Find where the given text appears and provide that cell's center as (X, Y) coordinate. 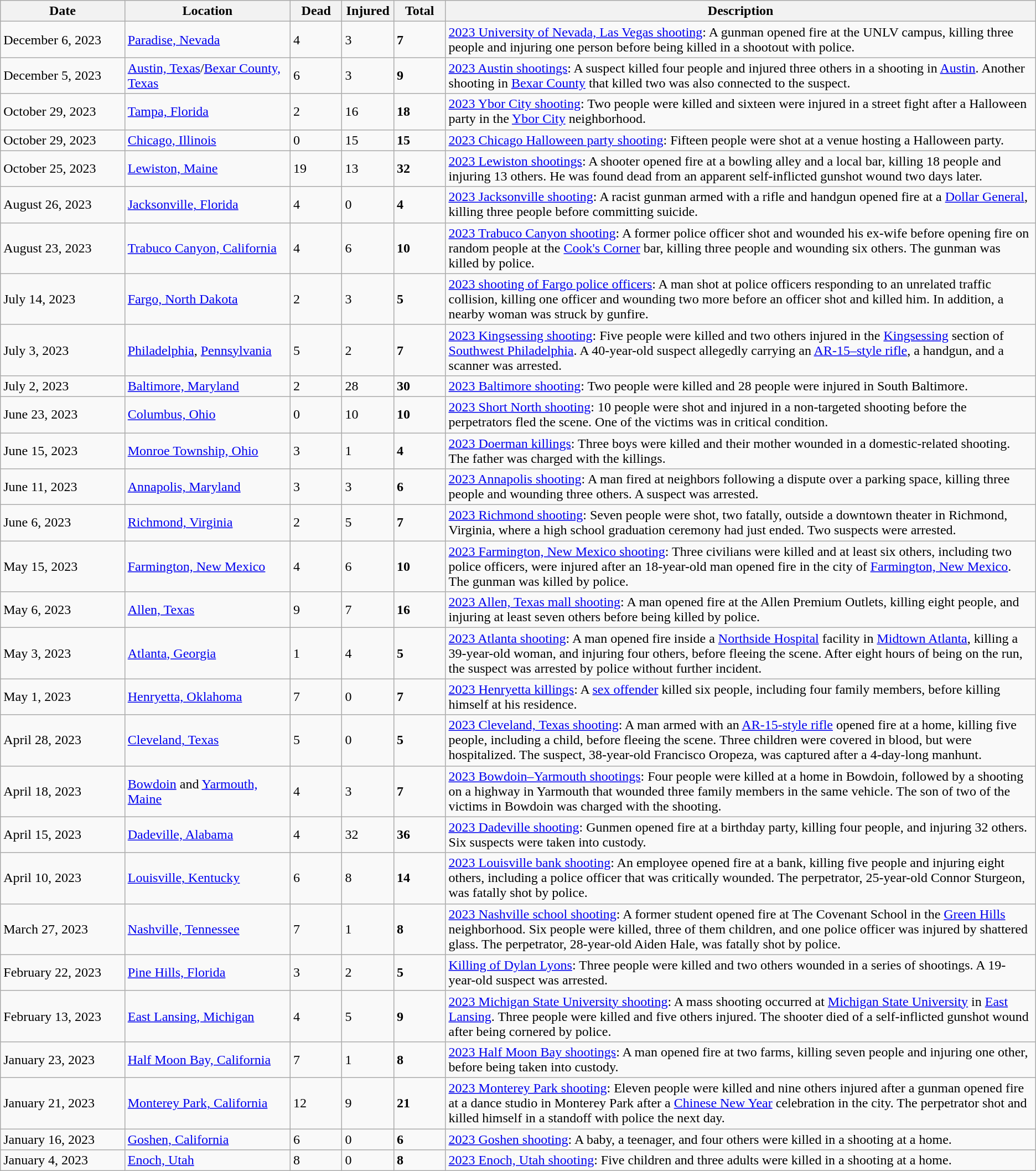
May 6, 2023 (63, 610)
2023 Enoch, Utah shooting: Five children and three adults were killed in a shooting at a home. (740, 1160)
Tampa, Florida (207, 112)
Richmond, Virginia (207, 523)
Louisville, Kentucky (207, 878)
January 4, 2023 (63, 1160)
May 3, 2023 (63, 653)
18 (419, 112)
Goshen, California (207, 1139)
36 (419, 835)
January 21, 2023 (63, 1103)
April 28, 2023 (63, 740)
April 15, 2023 (63, 835)
14 (419, 878)
12 (316, 1103)
Description (740, 11)
Farmington, New Mexico (207, 566)
August 23, 2023 (63, 248)
June 15, 2023 (63, 451)
Jacksonville, Florida (207, 205)
Paradise, Nevada (207, 40)
Monroe Township, Ohio (207, 451)
May 1, 2023 (63, 697)
Henryetta, Oklahoma (207, 697)
October 25, 2023 (63, 168)
Austin, Texas/Bexar County, Texas (207, 75)
March 27, 2023 (63, 929)
Bowdoin and Yarmouth, Maine (207, 791)
January 23, 2023 (63, 1060)
April 18, 2023 (63, 791)
December 6, 2023 (63, 40)
Pine Hills, Florida (207, 972)
Half Moon Bay, California (207, 1060)
June 23, 2023 (63, 414)
Enoch, Utah (207, 1160)
Philadelphia, Pennsylvania (207, 350)
13 (368, 168)
30 (419, 386)
2023 Goshen shooting: A baby, a teenager, and four others were killed in a shooting at a home. (740, 1139)
Fargo, North Dakota (207, 299)
April 10, 2023 (63, 878)
Cleveland, Texas (207, 740)
2023 Half Moon Bay shootings: A man opened fire at two farms, killing seven people and injuring one other, before being taken into custody. (740, 1060)
January 16, 2023 (63, 1139)
July 3, 2023 (63, 350)
July 14, 2023 (63, 299)
Dadeville, Alabama (207, 835)
Date (63, 11)
February 13, 2023 (63, 1016)
2023 Chicago Halloween party shooting: Fifteen people were shot at a venue hosting a Halloween party. (740, 140)
Lewiston, Maine (207, 168)
Monterey Park, California (207, 1103)
28 (368, 386)
2023 Henryetta killings: A sex offender killed six people, including four family members, before killing himself at his residence. (740, 697)
2023 Baltimore shooting: Two people were killed and 28 people were injured in South Baltimore. (740, 386)
Baltimore, Maryland (207, 386)
February 22, 2023 (63, 972)
June 6, 2023 (63, 523)
Total (419, 11)
August 26, 2023 (63, 205)
Killing of Dylan Lyons: Three people were killed and two others wounded in a series of shootings. A 19-year-old suspect was arrested. (740, 972)
Atlanta, Georgia (207, 653)
2023 Ybor City shooting: Two people were killed and sixteen were injured in a street fight after a Halloween party in the Ybor City neighborhood. (740, 112)
2023 Dadeville shooting: Gunmen opened fire at a birthday party, killing four people, and injuring 32 others. Six suspects were taken into custody. (740, 835)
Columbus, Ohio (207, 414)
19 (316, 168)
Trabuco Canyon, California (207, 248)
July 2, 2023 (63, 386)
East Lansing, Michigan (207, 1016)
June 11, 2023 (63, 487)
December 5, 2023 (63, 75)
Location (207, 11)
Annapolis, Maryland (207, 487)
Nashville, Tennessee (207, 929)
Allen, Texas (207, 610)
21 (419, 1103)
2023 Doerman killings: Three boys were killed and their mother wounded in a domestic-related shooting. The father was charged with the killings. (740, 451)
Dead (316, 11)
May 15, 2023 (63, 566)
Chicago, Illinois (207, 140)
Injured (368, 11)
